Determine the (x, y) coordinate at the center of the cell enclosing the given text.  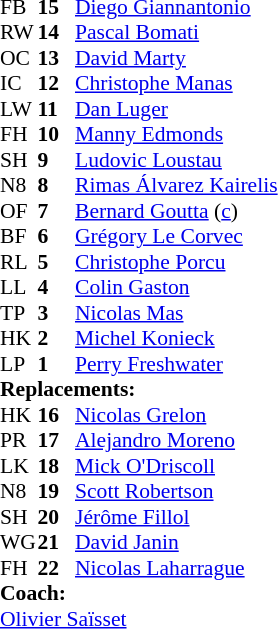
8 (57, 185)
Replacements: (139, 389)
Grégory Le Corvec (176, 237)
LK (19, 466)
Dan Luger (176, 109)
Manny Edmonds (176, 135)
22 (57, 568)
Rimas Álvarez Kairelis (176, 185)
Mick O'Driscoll (176, 466)
7 (57, 211)
David Janin (176, 543)
Pascal Bomati (176, 33)
Colin Gaston (176, 287)
11 (57, 109)
OC (19, 58)
Scott Robertson (176, 491)
OF (19, 211)
1 (57, 364)
LW (19, 109)
5 (57, 262)
6 (57, 237)
10 (57, 135)
2 (57, 339)
18 (57, 466)
12 (57, 83)
Michel Konieck (176, 339)
16 (57, 415)
Nicolas Laharrague (176, 568)
TP (19, 313)
Coach: (139, 593)
Ludovic Loustau (176, 160)
Perry Freshwater (176, 364)
BF (19, 237)
4 (57, 287)
Bernard Goutta (c) (176, 211)
21 (57, 543)
PR (19, 441)
20 (57, 517)
19 (57, 491)
Christophe Porcu (176, 262)
17 (57, 441)
RW (19, 33)
Alejandro Moreno (176, 441)
13 (57, 58)
14 (57, 33)
3 (57, 313)
LP (19, 364)
IC (19, 83)
Jérôme Fillol (176, 517)
LL (19, 287)
WG (19, 543)
David Marty (176, 58)
Christophe Manas (176, 83)
Nicolas Mas (176, 313)
RL (19, 262)
Nicolas Grelon (176, 415)
9 (57, 160)
